Return the (X, Y) coordinate for the center point of the cell that contains the specified text.  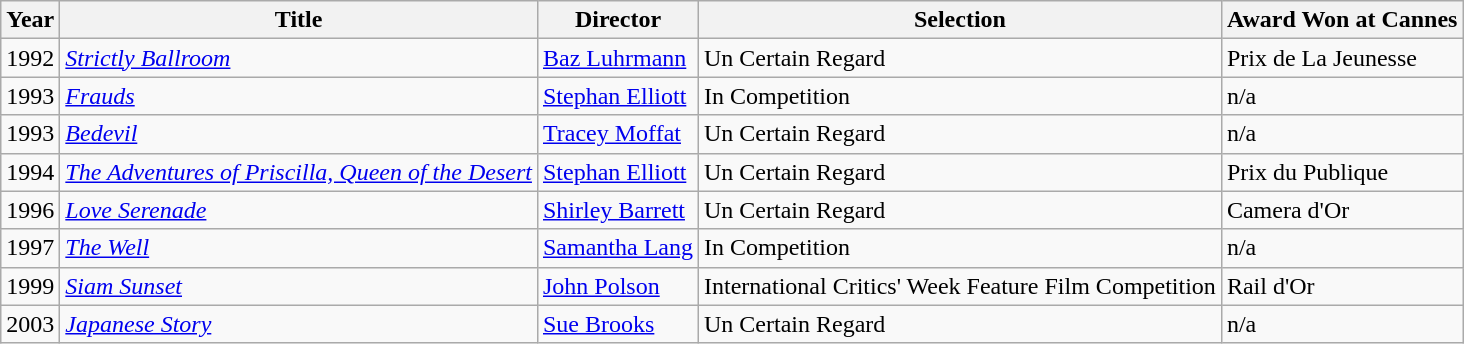
Director (618, 20)
Love Serenade (299, 210)
Samantha Lang (618, 248)
Rail d'Or (1342, 286)
Strictly Ballroom (299, 58)
Year (30, 20)
1992 (30, 58)
Tracey Moffat (618, 134)
John Polson (618, 286)
Prix du Publique (1342, 172)
Bedevil (299, 134)
Prix de La Jeunesse (1342, 58)
Shirley Barrett (618, 210)
Baz Luhrmann (618, 58)
1999 (30, 286)
1996 (30, 210)
1994 (30, 172)
Japanese Story (299, 324)
Award Won at Cannes (1342, 20)
2003 (30, 324)
The Adventures of Priscilla, Queen of the Desert (299, 172)
Siam Sunset (299, 286)
Frauds (299, 96)
Sue Brooks (618, 324)
International Critics' Week Feature Film Competition (960, 286)
Title (299, 20)
Selection (960, 20)
The Well (299, 248)
1997 (30, 248)
Camera d'Or (1342, 210)
